Return the [X, Y] coordinate for the center point of the cell that contains the specified text.  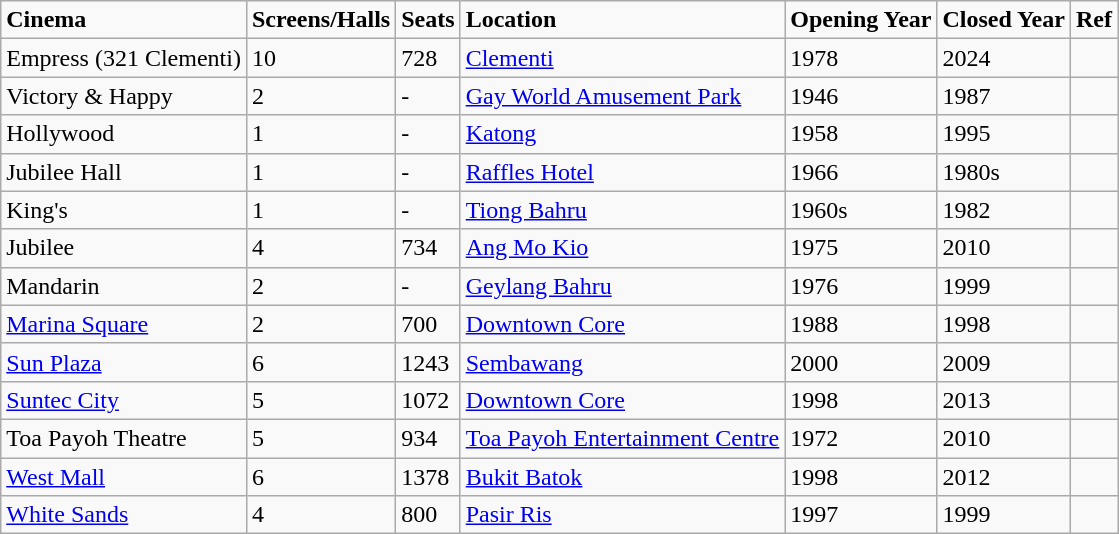
Pasir Ris [622, 515]
Opening Year [861, 20]
700 [428, 324]
Sun Plaza [124, 362]
1980s [1004, 172]
2009 [1004, 362]
West Mall [124, 477]
1946 [861, 96]
1976 [861, 286]
728 [428, 58]
Gay World Amusement Park [622, 96]
1997 [861, 515]
Hollywood [124, 134]
Raffles Hotel [622, 172]
Jubilee [124, 248]
Empress (321 Clementi) [124, 58]
Victory & Happy [124, 96]
1995 [1004, 134]
2012 [1004, 477]
1987 [1004, 96]
934 [428, 438]
Seats [428, 20]
1072 [428, 400]
Cinema [124, 20]
1243 [428, 362]
Toa Payoh Entertainment Centre [622, 438]
2000 [861, 362]
Katong [622, 134]
800 [428, 515]
1982 [1004, 210]
1958 [861, 134]
2024 [1004, 58]
Suntec City [124, 400]
1978 [861, 58]
Sembawang [622, 362]
King's [124, 210]
1378 [428, 477]
10 [320, 58]
2013 [1004, 400]
Ang Mo Kio [622, 248]
Jubilee Hall [124, 172]
1972 [861, 438]
Bukit Batok [622, 477]
1966 [861, 172]
Ref [1094, 20]
Mandarin [124, 286]
1975 [861, 248]
Toa Payoh Theatre [124, 438]
Tiong Bahru [622, 210]
Location [622, 20]
Closed Year [1004, 20]
Clementi [622, 58]
Geylang Bahru [622, 286]
1960s [861, 210]
1988 [861, 324]
Screens/Halls [320, 20]
Marina Square [124, 324]
White Sands [124, 515]
734 [428, 248]
